Identify which cell holds the provided text, then report its (X, Y) central coordinate. 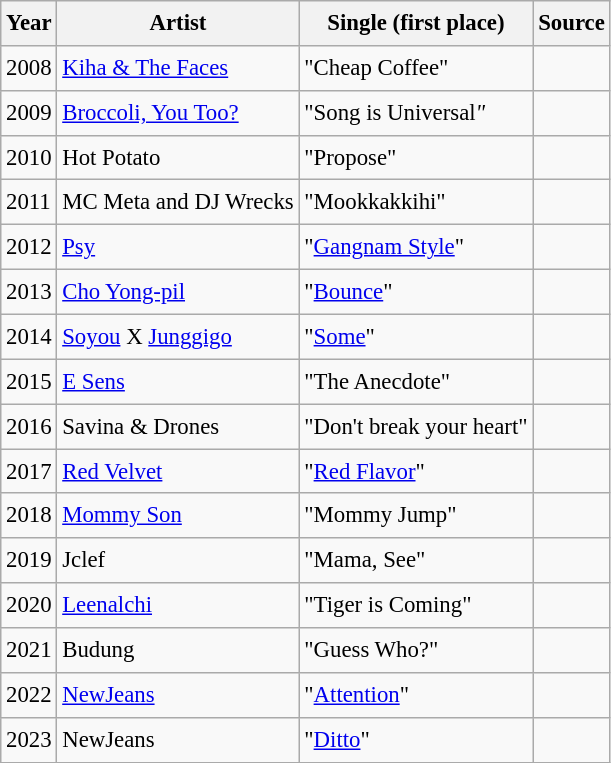
2018 (29, 516)
"Mommy Jump" (416, 516)
2008 (29, 68)
"Tiger is Coming" (416, 606)
Soyou X Junggigo (178, 336)
"Cheap Coffee" (416, 68)
"Mookkakkihi" (416, 202)
Broccoli, You Too? (178, 114)
Red Velvet (178, 472)
Jclef (178, 560)
2012 (29, 248)
2010 (29, 158)
Budung (178, 650)
"Don't break your heart" (416, 426)
"Red Flavor" (416, 472)
2020 (29, 606)
2013 (29, 292)
"Song is Universal" (416, 114)
2011 (29, 202)
Psy (178, 248)
Hot Potato (178, 158)
"Ditto" (416, 740)
Leenalchi (178, 606)
"Mama, See" (416, 560)
2009 (29, 114)
Artist (178, 24)
2017 (29, 472)
Kiha & The Faces (178, 68)
"Propose" (416, 158)
"Some" (416, 336)
"Attention" (416, 696)
2014 (29, 336)
MC Meta and DJ Wrecks (178, 202)
Single (first place) (416, 24)
Source (572, 24)
Cho Yong-pil (178, 292)
2023 (29, 740)
Mommy Son (178, 516)
"The Anecdote" (416, 382)
E Sens (178, 382)
"Guess Who?" (416, 650)
Savina & Drones (178, 426)
2022 (29, 696)
2016 (29, 426)
"Bounce" (416, 292)
Year (29, 24)
2019 (29, 560)
2021 (29, 650)
2015 (29, 382)
"Gangnam Style" (416, 248)
